Locate the cell with the specified text and output its [X, Y] center coordinate. 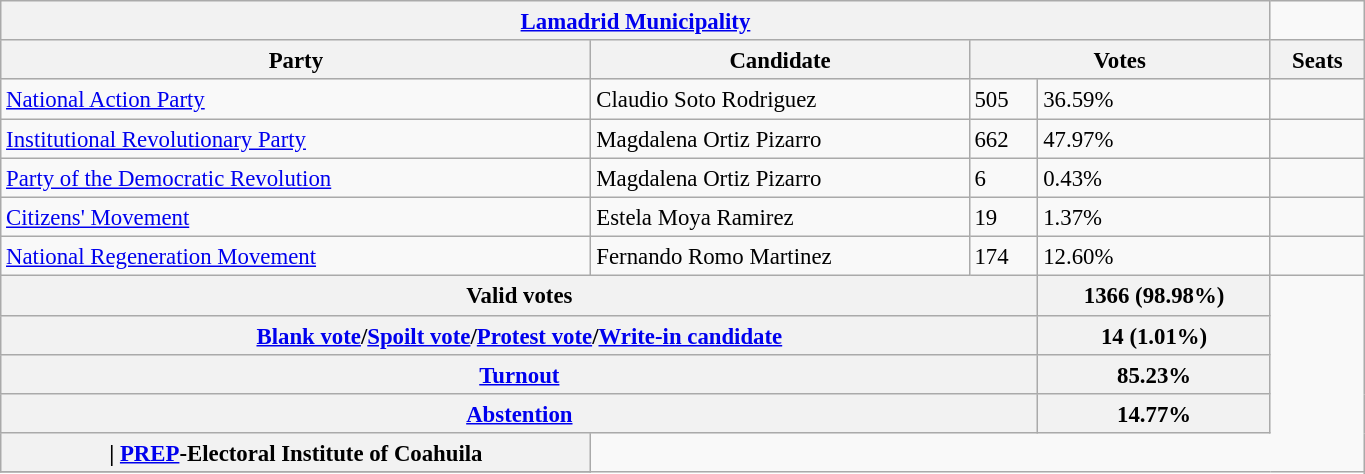
Votes [1120, 60]
14 (1.01%) [1154, 334]
Seats [1317, 60]
0.43% [1154, 178]
Candidate [780, 60]
Citizens' Movement [296, 216]
Estela Moya Ramirez [780, 216]
Abstention [520, 414]
14.77% [1154, 414]
19 [1004, 216]
1366 (98.98%) [1154, 296]
36.59% [1154, 100]
Blank vote/Spoilt vote/Protest vote/Write-in candidate [520, 334]
Institutional Revolutionary Party [296, 138]
Claudio Soto Rodriguez [780, 100]
662 [1004, 138]
6 [1004, 178]
12.60% [1154, 256]
Lamadrid Municipality [636, 20]
National Regeneration Movement [296, 256]
Fernando Romo Martinez [780, 256]
Party [296, 60]
National Action Party [296, 100]
Valid votes [520, 296]
47.97% [1154, 138]
Party of the Democratic Revolution [296, 178]
505 [1004, 100]
Turnout [520, 374]
174 [1004, 256]
85.23% [1154, 374]
1.37% [1154, 216]
| PREP-Electoral Institute of Coahuila [296, 452]
